Provide the (x, y) coordinate of the cell's center where the given text is located.  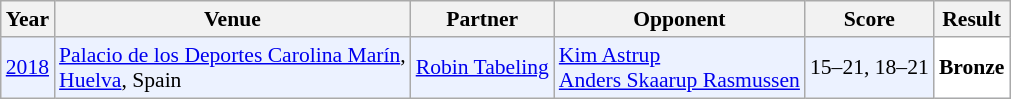
Palacio de los Deportes Carolina Marín,Huelva, Spain (232, 68)
2018 (28, 68)
Year (28, 19)
Venue (232, 19)
15–21, 18–21 (870, 68)
Score (870, 19)
Kim Astrup Anders Skaarup Rasmussen (680, 68)
Robin Tabeling (482, 68)
Result (972, 19)
Opponent (680, 19)
Bronze (972, 68)
Partner (482, 19)
